Identify which cell holds the provided text, then report its (X, Y) central coordinate. 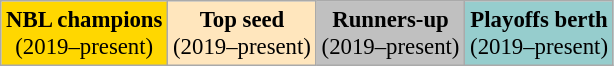
Top seed(2019–present) (242, 34)
NBL champions(2019–present) (84, 34)
Runners-up(2019–present) (390, 34)
Playoffs berth(2019–present) (540, 34)
